From the cell containing the given text, extract its center point as [x, y] coordinate. 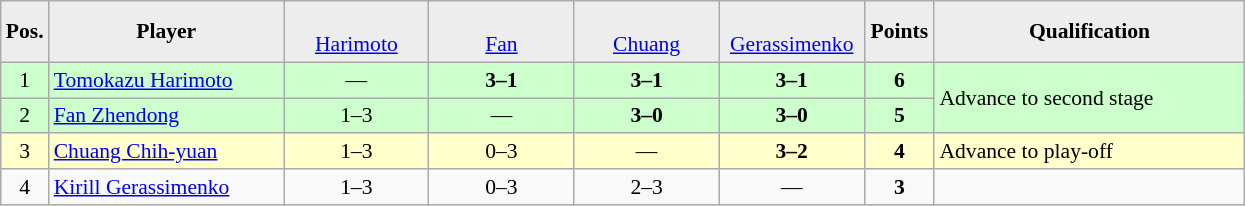
1 [25, 80]
3–2 [792, 152]
Player [166, 32]
2–3 [646, 187]
Fan [502, 32]
Harimoto [356, 32]
Chuang Chih-yuan [166, 152]
6 [899, 80]
Kirill Gerassimenko [166, 187]
Advance to second stage [1089, 98]
Pos. [25, 32]
Qualification [1089, 32]
Chuang [646, 32]
2 [25, 116]
Points [899, 32]
Gerassimenko [792, 32]
Tomokazu Harimoto [166, 80]
Fan Zhendong [166, 116]
Advance to play-off [1089, 152]
5 [899, 116]
